Search for the cell housing the specified text and yield its (x, y) center coordinate. 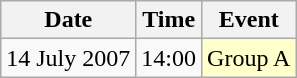
Time (169, 20)
14 July 2007 (68, 58)
Date (68, 20)
14:00 (169, 58)
Group A (249, 58)
Event (249, 20)
